Output the (X, Y) coordinate of the center of the cell containing the given text.  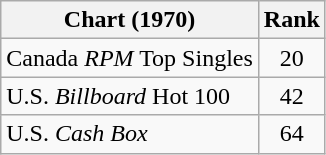
Rank (292, 20)
Canada RPM Top Singles (130, 58)
42 (292, 96)
Chart (1970) (130, 20)
20 (292, 58)
U.S. Cash Box (130, 134)
64 (292, 134)
U.S. Billboard Hot 100 (130, 96)
